Identify which cell holds the provided text, then report its (X, Y) central coordinate. 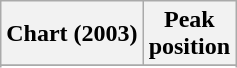
Peak position (189, 34)
Chart (2003) (72, 34)
